Locate the cell with the specified text and output its [x, y] center coordinate. 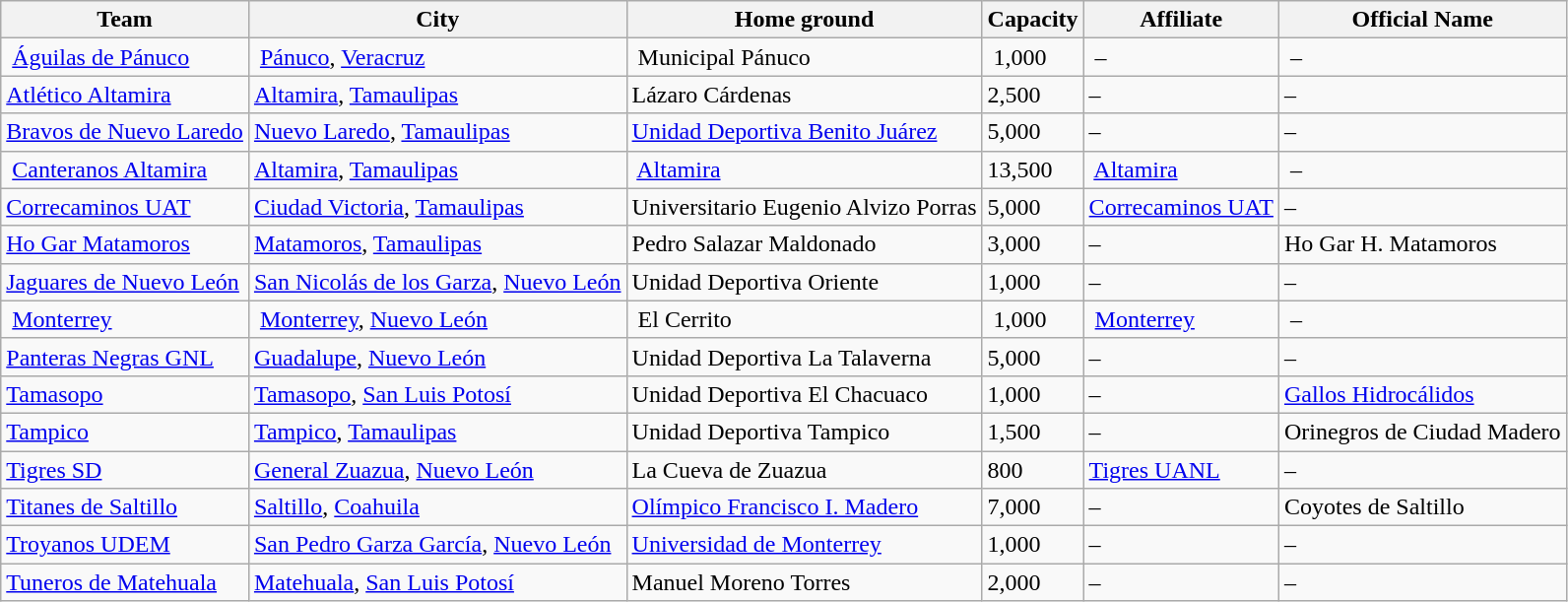
Tigres UANL [1181, 470]
Troyanos UDEM [125, 545]
Ciudad Victoria, Tamaulipas [437, 207]
Tampico, Tamaulipas [437, 432]
Coyotes de Saltillo [1422, 507]
Matehuala, San Luis Potosí [437, 582]
Panteras Negras GNL [125, 357]
El Cerrito [804, 319]
Matamoros, Tamaulipas [437, 244]
Tuneros de Matehuala [125, 582]
Gallos Hidrocálidos [1422, 394]
Orinegros de Ciudad Madero [1422, 432]
San Nicolás de los Garza, Nuevo León [437, 282]
2,000 [1032, 582]
Saltillo, Coahuila [437, 507]
13,500 [1032, 169]
Unidad Deportiva Oriente [804, 282]
3,000 [1032, 244]
Capacity [1032, 20]
Jaguares de Nuevo León [125, 282]
Unidad Deportiva Tampico [804, 432]
Official Name [1422, 20]
1,500 [1032, 432]
Tampico [125, 432]
Pánuco, Veracruz [437, 57]
Olímpico Francisco I. Madero [804, 507]
2,500 [1032, 95]
Tamasopo [125, 394]
Tigres SD [125, 470]
Águilas de Pánuco [125, 57]
Lázaro Cárdenas [804, 95]
San Pedro Garza García, Nuevo León [437, 545]
Ho Gar H. Matamoros [1422, 244]
Titanes de Saltillo [125, 507]
Affiliate [1181, 20]
Bravos de Nuevo Laredo [125, 132]
Universitario Eugenio Alvizo Porras [804, 207]
Universidad de Monterrey [804, 545]
Tamasopo, San Luis Potosí [437, 394]
Unidad Deportiva Benito Juárez [804, 132]
Pedro Salazar Maldonado [804, 244]
Unidad Deportiva La Talaverna [804, 357]
Canteranos Altamira [125, 169]
Atlético Altamira [125, 95]
800 [1032, 470]
Monterrey, Nuevo León [437, 319]
La Cueva de Zuazua [804, 470]
Unidad Deportiva El Chacuaco [804, 394]
Ho Gar Matamoros [125, 244]
Home ground [804, 20]
General Zuazua, Nuevo León [437, 470]
Guadalupe, Nuevo León [437, 357]
City [437, 20]
Nuevo Laredo, Tamaulipas [437, 132]
Municipal Pánuco [804, 57]
Team [125, 20]
Manuel Moreno Torres [804, 582]
7,000 [1032, 507]
